Search for the cell housing the specified text and yield its (x, y) center coordinate. 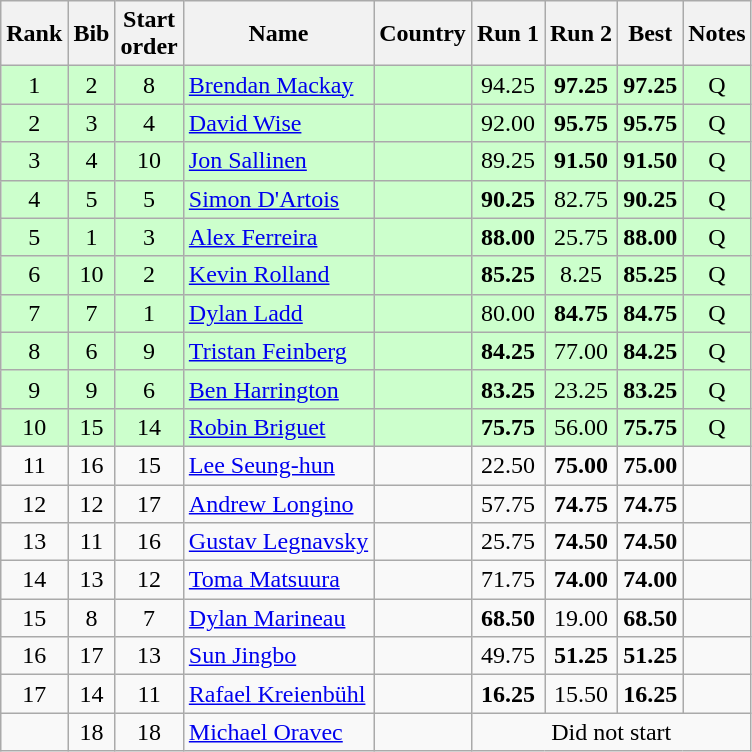
Jon Sallinen (278, 161)
Andrew Longino (278, 503)
Lee Seung-hun (278, 465)
Rafael Kreienbühl (278, 694)
Best (650, 34)
Alex Ferreira (278, 237)
49.75 (508, 656)
Robin Briguet (278, 427)
Brendan Mackay (278, 85)
Dylan Marineau (278, 618)
Sun Jingbo (278, 656)
77.00 (580, 351)
David Wise (278, 123)
19.00 (580, 618)
Notes (717, 34)
71.75 (508, 580)
Bib (92, 34)
Toma Matsuura (278, 580)
22.50 (508, 465)
94.25 (508, 85)
Tristan Feinberg (278, 351)
8.25 (580, 275)
80.00 (508, 313)
23.25 (580, 389)
Startorder (149, 34)
Run 2 (580, 34)
82.75 (580, 199)
Did not start (611, 732)
Kevin Rolland (278, 275)
Run 1 (508, 34)
92.00 (508, 123)
56.00 (580, 427)
89.25 (508, 161)
Michael Oravec (278, 732)
Name (278, 34)
57.75 (508, 503)
Dylan Ladd (278, 313)
Country (423, 34)
Gustav Legnavsky (278, 542)
Ben Harrington (278, 389)
Rank (34, 34)
Simon D'Artois (278, 199)
15.50 (580, 694)
